Locate the cell with the specified text and output its [x, y] center coordinate. 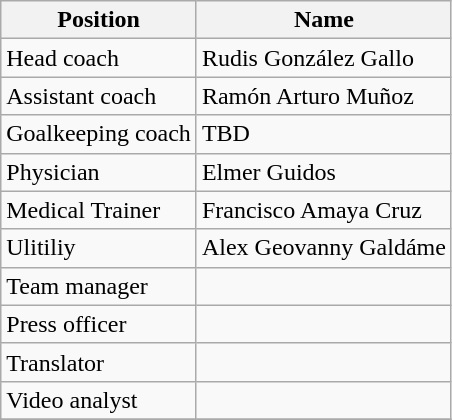
Ramón Arturo Muñoz [324, 96]
Rudis González Gallo [324, 58]
Medical Trainer [99, 210]
Francisco Amaya Cruz [324, 210]
Video analyst [99, 400]
Head coach [99, 58]
Alex Geovanny Galdáme [324, 248]
Goalkeeping coach [99, 134]
Team manager [99, 286]
Elmer Guidos [324, 172]
Press officer [99, 324]
Position [99, 20]
Physician [99, 172]
Ulitiliy [99, 248]
Name [324, 20]
Assistant coach [99, 96]
TBD [324, 134]
Translator [99, 362]
